Detect which cell encompasses the target text, then output its [x, y] center coordinate. 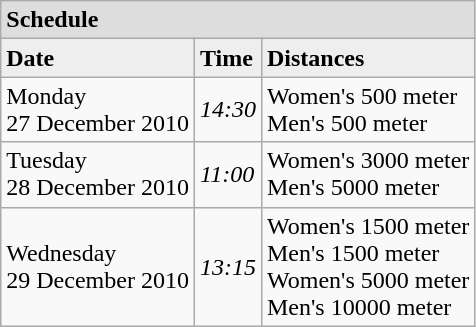
Tuesday28 December 2010 [98, 174]
Time [228, 58]
14:30 [228, 110]
Distances [368, 58]
Date [98, 58]
Women's 500 meterMen's 500 meter [368, 110]
Schedule [238, 20]
13:15 [228, 266]
Women's 1500 meterMen's 1500 meter Women's 5000 meterMen's 10000 meter [368, 266]
Wednesday29 December 2010 [98, 266]
Monday27 December 2010 [98, 110]
Women's 3000 meterMen's 5000 meter [368, 174]
11:00 [228, 174]
